Pinpoint the cell where the given text exists, returning its (X, Y) midpoint coordinate. 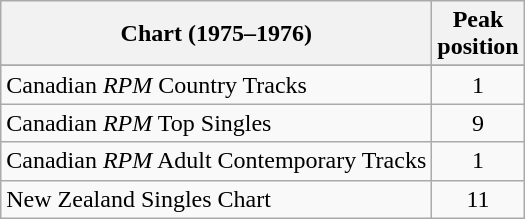
9 (478, 123)
Chart (1975–1976) (216, 34)
Canadian RPM Country Tracks (216, 85)
New Zealand Singles Chart (216, 199)
Canadian RPM Adult Contemporary Tracks (216, 161)
Peakposition (478, 34)
Canadian RPM Top Singles (216, 123)
11 (478, 199)
